Detect which cell encompasses the target text, then output its [X, Y] center coordinate. 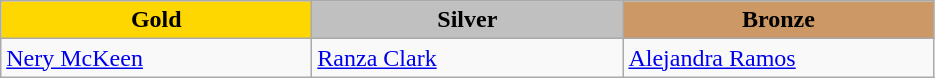
Nery McKeen [156, 58]
Gold [156, 20]
Alejandra Ramos [778, 58]
Bronze [778, 20]
Ranza Clark [468, 58]
Silver [468, 20]
